From the cell containing the given text, extract its center point as [x, y] coordinate. 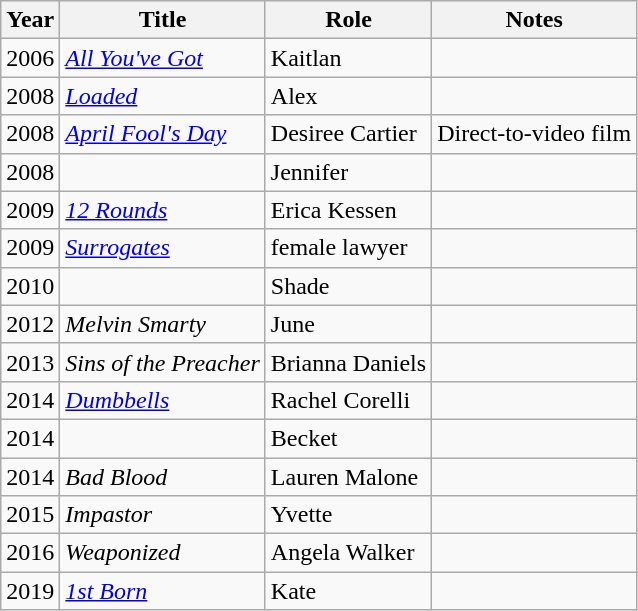
Jennifer [348, 172]
2010 [30, 286]
Role [348, 20]
Melvin Smarty [162, 324]
Year [30, 20]
Yvette [348, 515]
April Fool's Day [162, 134]
Weaponized [162, 553]
Bad Blood [162, 477]
Title [162, 20]
Surrogates [162, 248]
Lauren Malone [348, 477]
1st Born [162, 591]
2006 [30, 58]
Alex [348, 96]
2013 [30, 362]
Dumbbells [162, 400]
2016 [30, 553]
2019 [30, 591]
Erica Kessen [348, 210]
Desiree Cartier [348, 134]
Kate [348, 591]
Impastor [162, 515]
Direct-to-video film [534, 134]
female lawyer [348, 248]
Becket [348, 438]
12 Rounds [162, 210]
Shade [348, 286]
Angela Walker [348, 553]
Kaitlan [348, 58]
Loaded [162, 96]
Brianna Daniels [348, 362]
Notes [534, 20]
Rachel Corelli [348, 400]
2012 [30, 324]
June [348, 324]
Sins of the Preacher [162, 362]
All You've Got [162, 58]
2015 [30, 515]
